Provide the [x, y] coordinate of the cell's center where the given text is located.  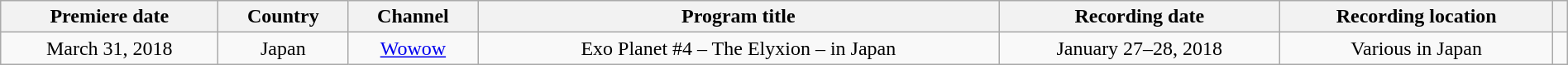
Various in Japan [1417, 48]
Wowow [414, 48]
January 27–28, 2018 [1140, 48]
Channel [414, 17]
Country [283, 17]
Program title [739, 17]
Recording location [1417, 17]
Recording date [1140, 17]
Japan [283, 48]
Premiere date [109, 17]
March 31, 2018 [109, 48]
Exo Planet #4 – The Elyxion – in Japan [739, 48]
